Find where the given text appears and provide that cell's center as (X, Y) coordinate. 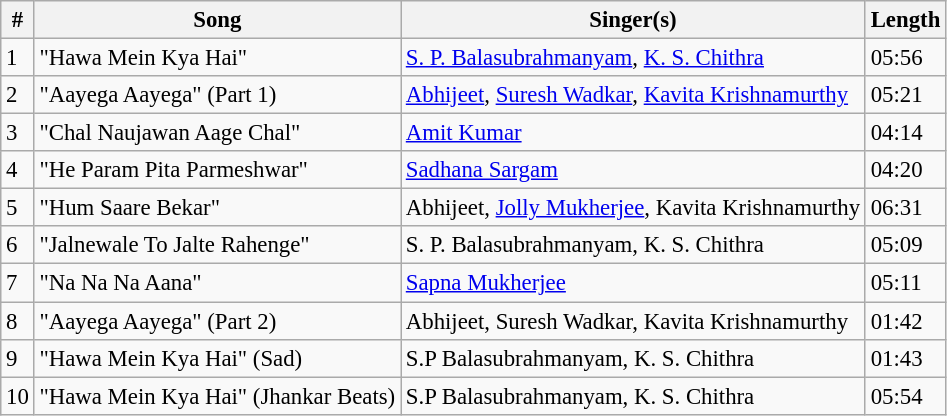
Song (217, 20)
05:09 (905, 245)
"Chal Naujawan Aage Chal" (217, 133)
6 (18, 245)
"Hum Saare Bekar" (217, 208)
4 (18, 170)
# (18, 20)
"Hawa Mein Kya Hai" (Jhankar Beats) (217, 396)
01:43 (905, 358)
3 (18, 133)
05:21 (905, 95)
"Aayega Aayega" (Part 1) (217, 95)
01:42 (905, 321)
06:31 (905, 208)
10 (18, 396)
Length (905, 20)
05:56 (905, 58)
Sapna Mukherjee (632, 283)
5 (18, 208)
05:11 (905, 283)
"He Param Pita Parmeshwar" (217, 170)
Amit Kumar (632, 133)
"Jalnewale To Jalte Rahenge" (217, 245)
"Hawa Mein Kya Hai" (217, 58)
05:54 (905, 396)
"Hawa Mein Kya Hai" (Sad) (217, 358)
9 (18, 358)
Abhijeet, Jolly Mukherjee, Kavita Krishnamurthy (632, 208)
04:20 (905, 170)
04:14 (905, 133)
Singer(s) (632, 20)
Sadhana Sargam (632, 170)
8 (18, 321)
2 (18, 95)
7 (18, 283)
"Na Na Na Aana" (217, 283)
1 (18, 58)
"Aayega Aayega" (Part 2) (217, 321)
